Extract the (x, y) coordinate from the center of the cell holding the provided text.  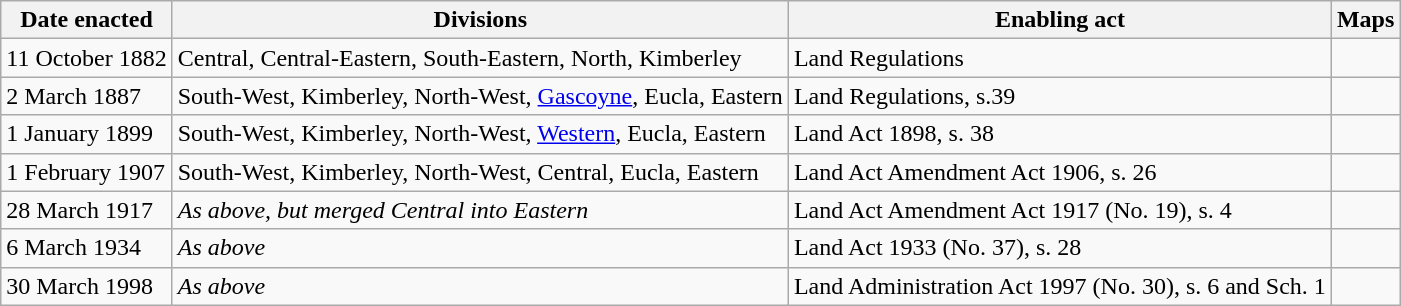
Enabling act (1060, 20)
Land Regulations, s.39 (1060, 96)
South-West, Kimberley, North-West, Central, Eucla, Eastern (480, 172)
Date enacted (86, 20)
Land Act Amendment Act 1906, s. 26 (1060, 172)
Divisions (480, 20)
6 March 1934 (86, 248)
30 March 1998 (86, 286)
Land Act 1898, s. 38 (1060, 134)
Central, Central-Eastern, South-Eastern, North, Kimberley (480, 58)
South-West, Kimberley, North-West, Western, Eucla, Eastern (480, 134)
28 March 1917 (86, 210)
2 March 1887 (86, 96)
Land Act Amendment Act 1917 (No. 19), s. 4 (1060, 210)
11 October 1882 (86, 58)
As above, but merged Central into Eastern (480, 210)
Maps (1365, 20)
Land Regulations (1060, 58)
Land Act 1933 (No. 37), s. 28 (1060, 248)
1 January 1899 (86, 134)
South-West, Kimberley, North-West, Gascoyne, Eucla, Eastern (480, 96)
Land Administration Act 1997 (No. 30), s. 6 and Sch. 1 (1060, 286)
1 February 1907 (86, 172)
